Capture the cell that displays the provided text and extract its [X, Y] central coordinate. 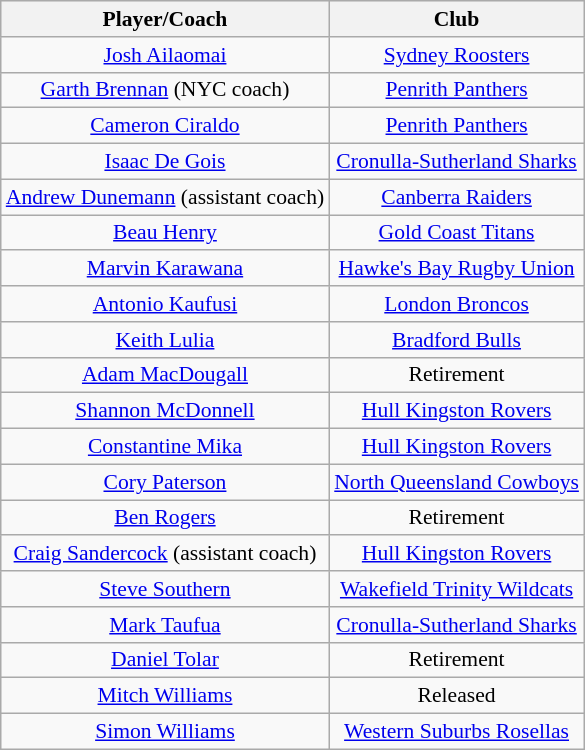
Adam MacDougall [165, 375]
Western Suburbs Rosellas [456, 732]
Ben Rogers [165, 518]
Mark Taufua [165, 625]
Beau Henry [165, 233]
Josh Ailaomai [165, 55]
Wakefield Trinity Wildcats [456, 589]
Isaac De Gois [165, 162]
Hawke's Bay Rugby Union [456, 269]
Bradford Bulls [456, 340]
Constantine Mika [165, 447]
North Queensland Cowboys [456, 482]
London Broncos [456, 304]
Released [456, 696]
Cory Paterson [165, 482]
Daniel Tolar [165, 660]
Sydney Roosters [456, 55]
Marvin Karawana [165, 269]
Simon Williams [165, 732]
Steve Southern [165, 589]
Player/Coach [165, 19]
Gold Coast Titans [456, 233]
Antonio Kaufusi [165, 304]
Andrew Dunemann (assistant coach) [165, 197]
Club [456, 19]
Keith Lulia [165, 340]
Cameron Ciraldo [165, 126]
Mitch Williams [165, 696]
Craig Sandercock (assistant coach) [165, 554]
Shannon McDonnell [165, 411]
Garth Brennan (NYC coach) [165, 90]
Canberra Raiders [456, 197]
